For the text-containing cell, return its midpoint in (x, y) coordinate format. 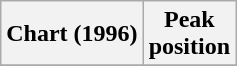
Chart (1996) (72, 34)
Peakposition (189, 34)
